Detect which cell encompasses the target text, then output its [x, y] center coordinate. 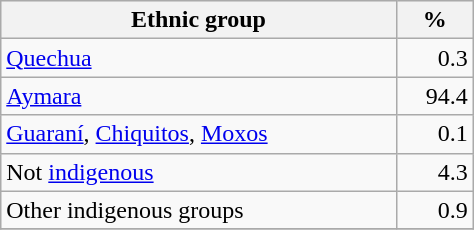
0.9 [434, 210]
4.3 [434, 172]
94.4 [434, 96]
Not indigenous [198, 172]
0.1 [434, 134]
0.3 [434, 58]
Ethnic group [198, 20]
% [434, 20]
Aymara [198, 96]
Guaraní, Chiquitos, Moxos [198, 134]
Other indigenous groups [198, 210]
Quechua [198, 58]
